Return the [X, Y] coordinate for the center point of the cell that contains the specified text.  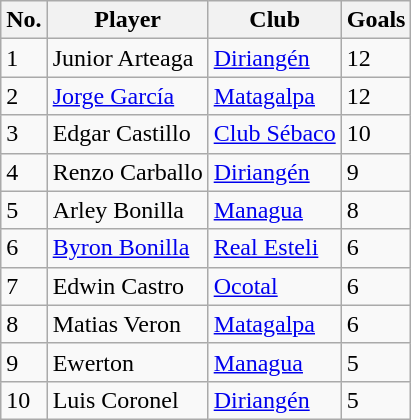
Goals [376, 20]
Edgar Castillo [128, 134]
Real Esteli [274, 248]
2 [24, 96]
Matias Veron [128, 324]
7 [24, 286]
4 [24, 172]
3 [24, 134]
Luis Coronel [128, 400]
Byron Bonilla [128, 248]
Junior Arteaga [128, 58]
Edwin Castro [128, 286]
Club [274, 20]
No. [24, 20]
Ocotal [274, 286]
Ewerton [128, 362]
Club Sébaco [274, 134]
Player [128, 20]
Jorge García [128, 96]
1 [24, 58]
Arley Bonilla [128, 210]
Renzo Carballo [128, 172]
